Scan for the cell matching the given text and deliver its (X, Y) coordinate at center. 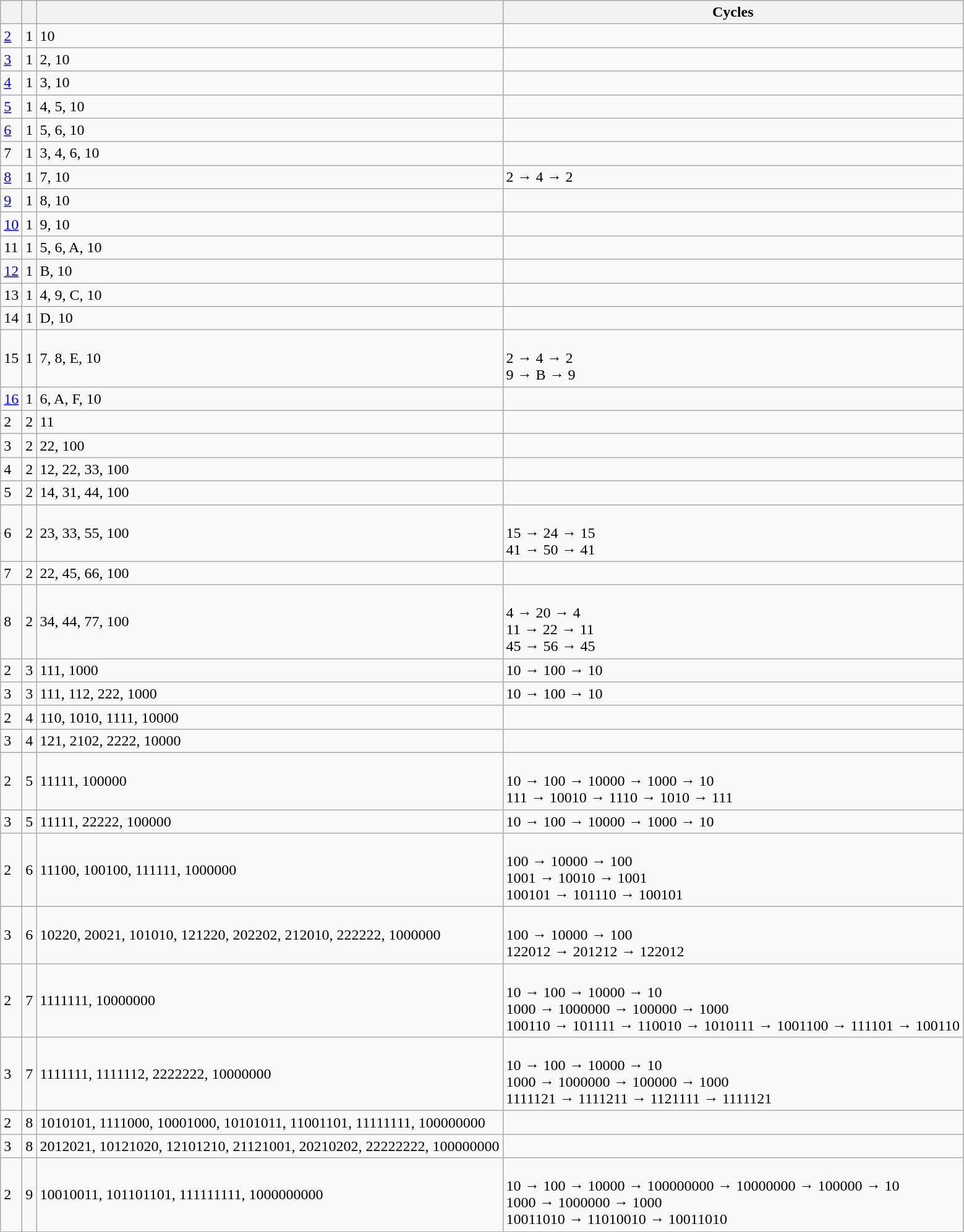
23, 33, 55, 100 (270, 533)
9, 10 (270, 224)
4, 5, 10 (270, 106)
3, 10 (270, 83)
111, 1000 (270, 670)
22, 45, 66, 100 (270, 573)
5, 6, 10 (270, 130)
10 → 100 → 10000 → 101000 → 1000000 → 100000 → 1000100110 → 101111 → 110010 → 1010111 → 1001100 → 111101 → 100110 (733, 1000)
1111111, 10000000 (270, 1000)
10 → 100 → 10000 → 100000000 → 10000000 → 100000 → 101000 → 1000000 → 100010011010 → 11010010 → 10011010 (733, 1194)
10010011, 101101101, 111111111, 1000000000 (270, 1194)
100 → 10000 → 100122012 → 201212 → 122012 (733, 935)
11111, 100000 (270, 781)
3, 4, 6, 10 (270, 153)
100 → 10000 → 1001001 → 10010 → 1001100101 → 101110 → 100101 (733, 870)
13 (11, 295)
2 → 4 → 29 → B → 9 (733, 359)
34, 44, 77, 100 (270, 622)
1111111, 1111112, 2222222, 10000000 (270, 1074)
8, 10 (270, 200)
10 → 100 → 10000 → 1000 → 10111 → 10010 → 1110 → 1010 → 111 (733, 781)
12 (11, 271)
10 → 100 → 10000 → 1000 → 10 (733, 822)
6, A, F, 10 (270, 399)
10220, 20021, 101010, 121220, 202202, 212010, 222222, 1000000 (270, 935)
110, 1010, 1111, 10000 (270, 717)
22, 100 (270, 446)
4 → 20 → 411 → 22 → 1145 → 56 → 45 (733, 622)
2012021, 10121020, 12101210, 21121001, 20210202, 22222222, 100000000 (270, 1146)
12, 22, 33, 100 (270, 469)
7, 10 (270, 177)
16 (11, 399)
7, 8, E, 10 (270, 359)
5, 6, A, 10 (270, 247)
2 → 4 → 2 (733, 177)
15 → 24 → 1541 → 50 → 41 (733, 533)
B, 10 (270, 271)
1010101, 1111000, 10001000, 10101011, 11001101, 11111111, 100000000 (270, 1123)
D, 10 (270, 318)
4, 9, C, 10 (270, 295)
111, 112, 222, 1000 (270, 694)
14, 31, 44, 100 (270, 493)
14 (11, 318)
11100, 100100, 111111, 1000000 (270, 870)
10 → 100 → 10000 → 101000 → 1000000 → 100000 → 10001111121 → 1111211 → 1121111 → 1111121 (733, 1074)
121, 2102, 2222, 10000 (270, 741)
Cycles (733, 12)
2, 10 (270, 59)
15 (11, 359)
11111, 22222, 100000 (270, 822)
